Identify which cell holds the provided text, then report its [X, Y] central coordinate. 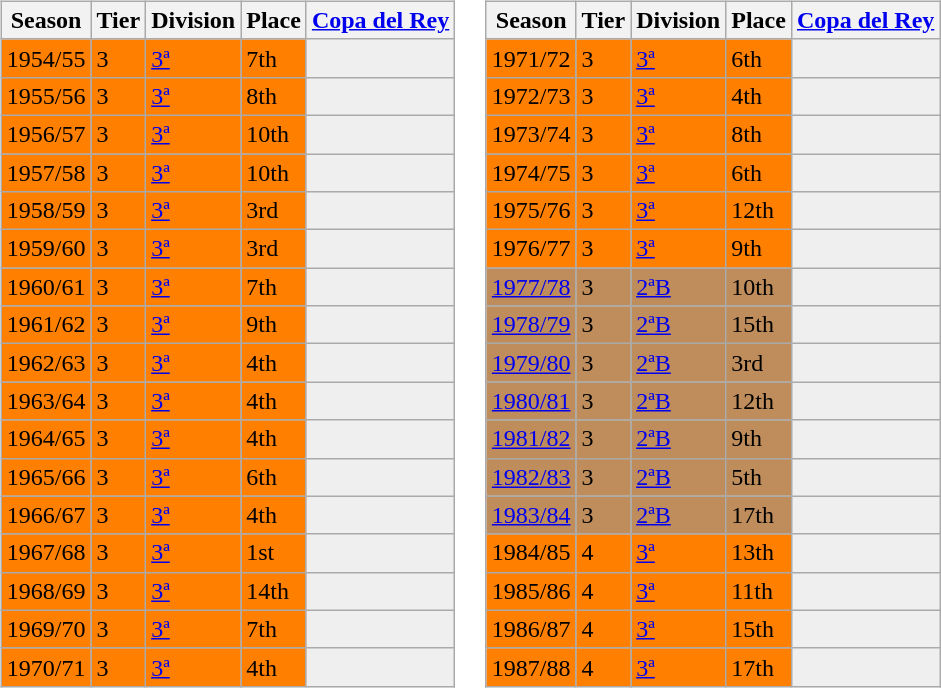
1973/74 [531, 134]
1958/59 [46, 211]
1977/78 [531, 287]
1963/64 [46, 401]
1974/75 [531, 173]
1972/73 [531, 96]
1986/87 [531, 629]
1957/58 [46, 173]
1965/66 [46, 477]
1985/86 [531, 591]
1955/56 [46, 96]
1983/84 [531, 515]
1959/60 [46, 249]
1970/71 [46, 667]
1968/69 [46, 591]
14th [274, 591]
1971/72 [531, 58]
1966/67 [46, 515]
1954/55 [46, 58]
1960/61 [46, 287]
1964/65 [46, 439]
1981/82 [531, 439]
1978/79 [531, 325]
1962/63 [46, 363]
1956/57 [46, 134]
1984/85 [531, 553]
1980/81 [531, 401]
1961/62 [46, 325]
1987/88 [531, 667]
1st [274, 553]
1975/76 [531, 211]
1969/70 [46, 629]
11th [759, 591]
1979/80 [531, 363]
1982/83 [531, 477]
5th [759, 477]
1967/68 [46, 553]
1976/77 [531, 249]
13th [759, 553]
